Return the [X, Y] coordinate for the center point of the cell that contains the specified text.  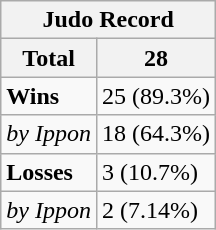
Total [49, 58]
3 (10.7%) [156, 172]
25 (89.3%) [156, 96]
Wins [49, 96]
28 [156, 58]
Judo Record [108, 20]
18 (64.3%) [156, 134]
Losses [49, 172]
2 (7.14%) [156, 210]
